Provide the (X, Y) coordinate of the cell's center where the given text is located.  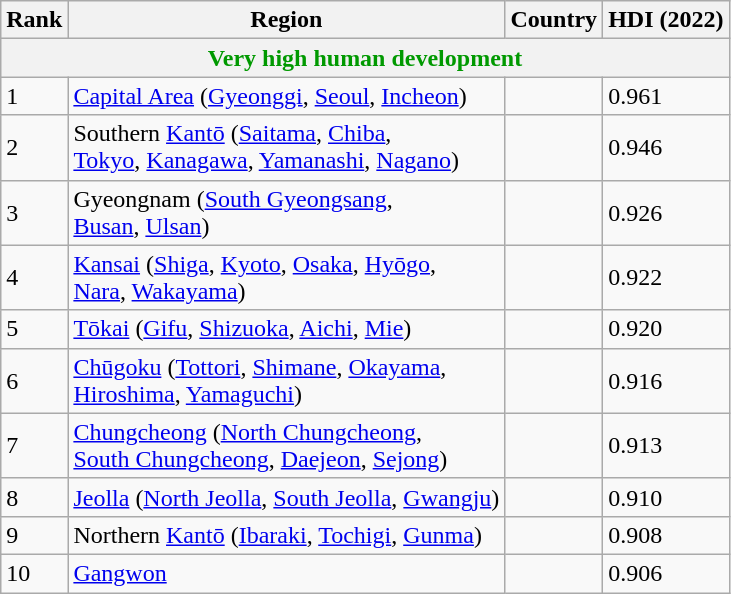
5 (34, 329)
0.908 (666, 535)
Southern Kantō (Saitama, Chiba,Tokyo, Kanagawa, Yamanashi, Nagano) (286, 148)
4 (34, 278)
0.946 (666, 148)
Kansai (Shiga, Kyoto, Osaka, Hyōgo,Nara, Wakayama) (286, 278)
9 (34, 535)
2 (34, 148)
Chūgoku (Tottori, Shimane, Okayama,Hiroshima, Yamaguchi) (286, 380)
0.906 (666, 573)
Chungcheong (North Chungcheong,South Chungcheong, Daejeon, Sejong) (286, 446)
Gyeongnam (South Gyeongsang,Busan, Ulsan) (286, 212)
Rank (34, 20)
10 (34, 573)
0.920 (666, 329)
HDI (2022) (666, 20)
Very high human development (365, 58)
0.961 (666, 96)
Jeolla (North Jeolla, South Jeolla, Gwangju) (286, 497)
7 (34, 446)
1 (34, 96)
3 (34, 212)
0.913 (666, 446)
6 (34, 380)
Northern Kantō (Ibaraki, Tochigi, Gunma) (286, 535)
0.910 (666, 497)
Country (554, 20)
Capital Area (Gyeonggi, Seoul, Incheon) (286, 96)
Gangwon (286, 573)
Tōkai (Gifu, Shizuoka, Aichi, Mie) (286, 329)
0.922 (666, 278)
8 (34, 497)
0.916 (666, 380)
0.926 (666, 212)
Region (286, 20)
